Detect which cell encompasses the target text, then output its [x, y] center coordinate. 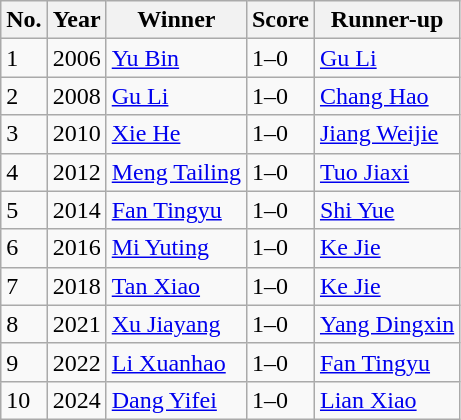
2018 [76, 286]
4 [24, 172]
2016 [76, 248]
9 [24, 362]
2014 [76, 210]
8 [24, 324]
Chang Hao [386, 96]
Mi Yuting [176, 248]
Xu Jiayang [176, 324]
2021 [76, 324]
5 [24, 210]
2006 [76, 58]
No. [24, 20]
1 [24, 58]
2012 [76, 172]
Shi Yue [386, 210]
7 [24, 286]
Year [76, 20]
Xie He [176, 134]
Winner [176, 20]
Yu Bin [176, 58]
2024 [76, 400]
Jiang Weijie [386, 134]
Tan Xiao [176, 286]
Score [280, 20]
Runner-up [386, 20]
Yang Dingxin [386, 324]
Tuo Jiaxi [386, 172]
Meng Tailing [176, 172]
6 [24, 248]
Dang Yifei [176, 400]
10 [24, 400]
Lian Xiao [386, 400]
2 [24, 96]
3 [24, 134]
2008 [76, 96]
Li Xuanhao [176, 362]
2010 [76, 134]
2022 [76, 362]
